Output the [X, Y] coordinate of the center of the cell containing the given text.  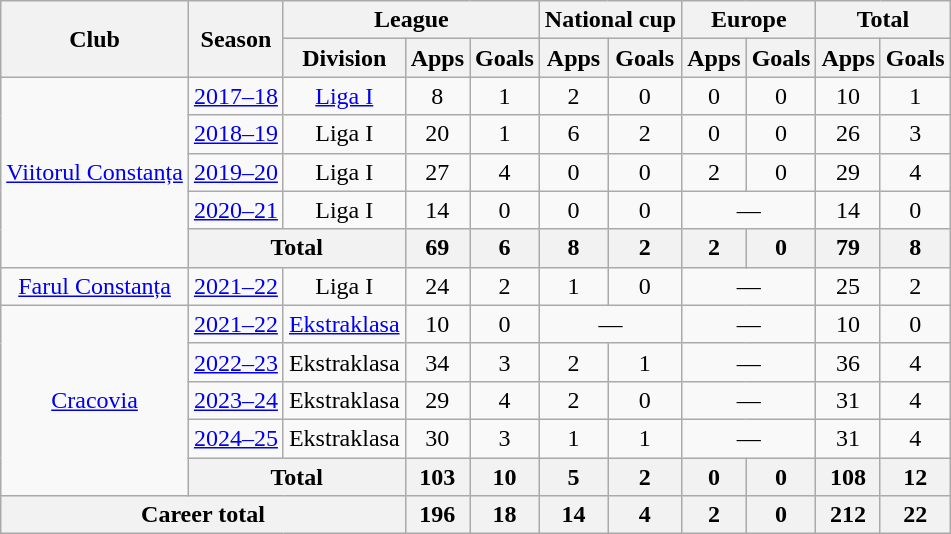
26 [848, 134]
30 [437, 438]
5 [573, 477]
League [411, 20]
2018–19 [236, 134]
2019–20 [236, 172]
Farul Constanța [95, 286]
National cup [610, 20]
20 [437, 134]
Viitorul Constanța [95, 172]
Cracovia [95, 400]
103 [437, 477]
2017–18 [236, 96]
69 [437, 248]
196 [437, 515]
2023–24 [236, 400]
Club [95, 39]
18 [505, 515]
108 [848, 477]
2020–21 [236, 210]
36 [848, 362]
12 [915, 477]
79 [848, 248]
34 [437, 362]
2024–25 [236, 438]
Europe [749, 20]
Career total [203, 515]
22 [915, 515]
Season [236, 39]
Division [344, 58]
24 [437, 286]
25 [848, 286]
2022–23 [236, 362]
27 [437, 172]
212 [848, 515]
